From the cell containing the given text, extract its center point as [x, y] coordinate. 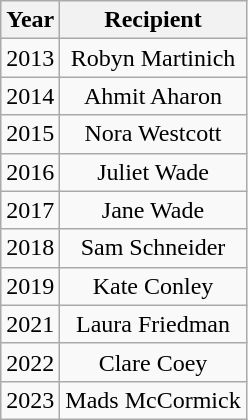
Clare Coey [153, 362]
Nora Westcott [153, 134]
2014 [30, 96]
2022 [30, 362]
Mads McCormick [153, 400]
Juliet Wade [153, 172]
Ahmit Aharon [153, 96]
2015 [30, 134]
2021 [30, 324]
2023 [30, 400]
Jane Wade [153, 210]
Laura Friedman [153, 324]
Robyn Martinich [153, 58]
Year [30, 20]
Sam Schneider [153, 248]
2013 [30, 58]
2018 [30, 248]
2017 [30, 210]
Kate Conley [153, 286]
2016 [30, 172]
Recipient [153, 20]
2019 [30, 286]
